For the text-containing cell, return its midpoint in [X, Y] coordinate format. 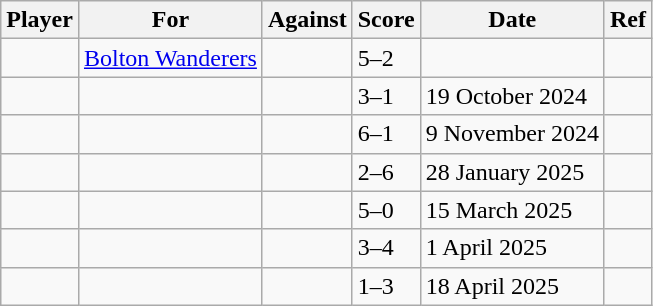
3–4 [386, 248]
15 March 2025 [512, 210]
19 October 2024 [512, 96]
Player [40, 20]
2–6 [386, 172]
1 April 2025 [512, 248]
5–0 [386, 210]
3–1 [386, 96]
18 April 2025 [512, 286]
6–1 [386, 134]
Bolton Wanderers [170, 58]
Against [307, 20]
Date [512, 20]
Score [386, 20]
9 November 2024 [512, 134]
28 January 2025 [512, 172]
5–2 [386, 58]
Ref [628, 20]
For [170, 20]
1–3 [386, 286]
